Identify which cell holds the provided text, then report its [x, y] central coordinate. 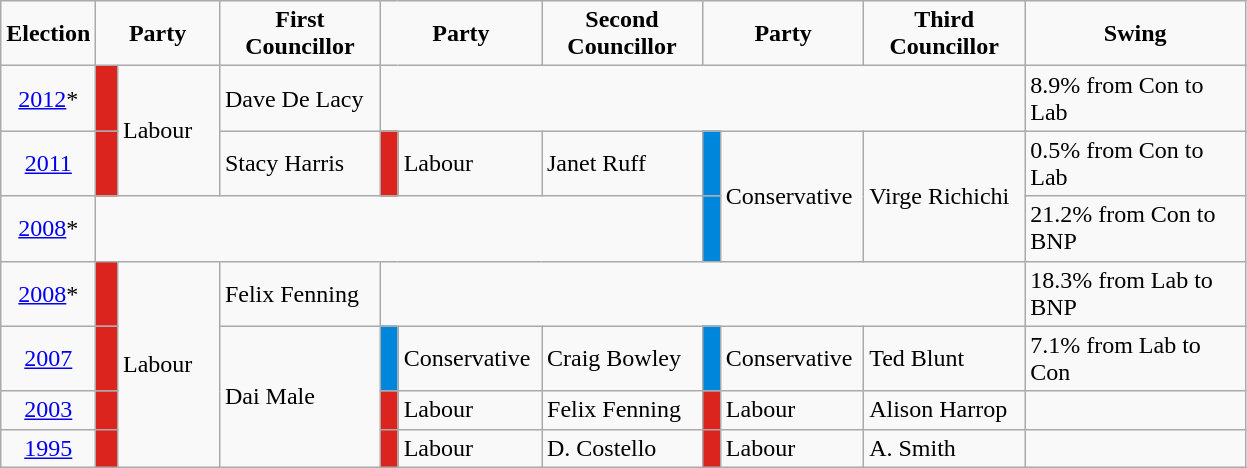
0.5% from Con to Lab [1136, 164]
8.9% from Con to Lab [1136, 98]
2012* [48, 98]
Stacy Harris [300, 164]
Election [48, 34]
Third Councillor [944, 34]
Ted Blunt [944, 358]
Dai Male [300, 396]
18.3% from Lab to BNP [1136, 294]
Swing [1136, 34]
21.2% from Con to BNP [1136, 228]
2003 [48, 410]
Virge Richichi [944, 196]
Alison Harrop [944, 410]
First Councillor [300, 34]
7.1% from Lab to Con [1136, 358]
Craig Bowley [622, 358]
Second Councillor [622, 34]
Dave De Lacy [300, 98]
2011 [48, 164]
2007 [48, 358]
1995 [48, 448]
Janet Ruff [622, 164]
A. Smith [944, 448]
D. Costello [622, 448]
